Locate the cell with the specified text and output its (X, Y) center coordinate. 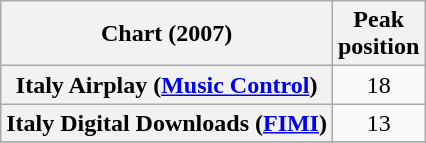
Italy Airplay (Music Control) (167, 85)
13 (378, 123)
Peakposition (378, 34)
18 (378, 85)
Italy Digital Downloads (FIMI) (167, 123)
Chart (2007) (167, 34)
